Return (x, y) of the center of cell containing provided text 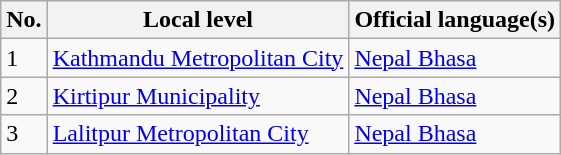
2 (24, 96)
No. (24, 20)
Official language(s) (455, 20)
Local level (198, 20)
1 (24, 58)
Lalitpur Metropolitan City (198, 134)
3 (24, 134)
Kathmandu Metropolitan City (198, 58)
Kirtipur Municipality (198, 96)
